Detect which cell encompasses the target text, then output its [X, Y] center coordinate. 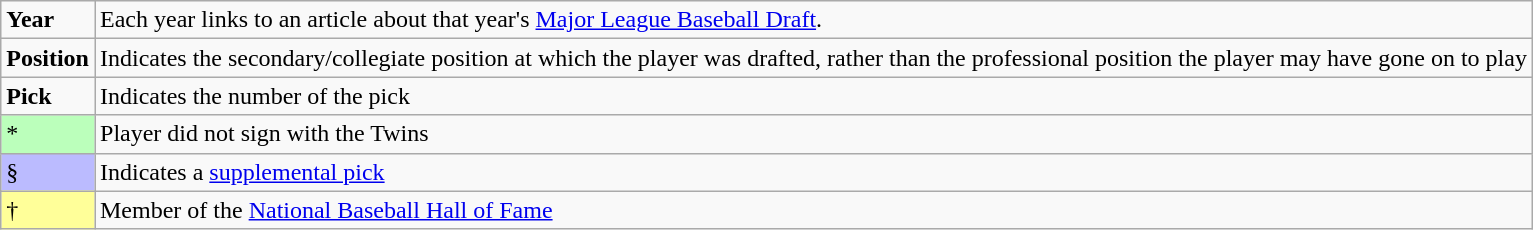
§ [48, 172]
Each year links to an article about that year's Major League Baseball Draft. [813, 20]
† [48, 210]
Indicates the number of the pick [813, 96]
Year [48, 20]
Pick [48, 96]
Position [48, 58]
Indicates a supplemental pick [813, 172]
Player did not sign with the Twins [813, 134]
* [48, 134]
Member of the National Baseball Hall of Fame [813, 210]
